From the cell containing the given text, extract its center point as [x, y] coordinate. 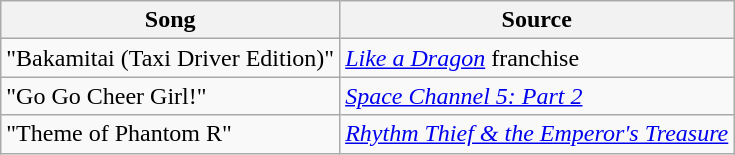
"Bakamitai (Taxi Driver Edition)" [170, 58]
Like a Dragon franchise [537, 58]
"Theme of Phantom R" [170, 134]
"Go Go Cheer Girl!" [170, 96]
Source [537, 20]
Song [170, 20]
Rhythm Thief & the Emperor's Treasure [537, 134]
Space Channel 5: Part 2 [537, 96]
